Determine the (x, y) coordinate at the center of the cell enclosing the given text.  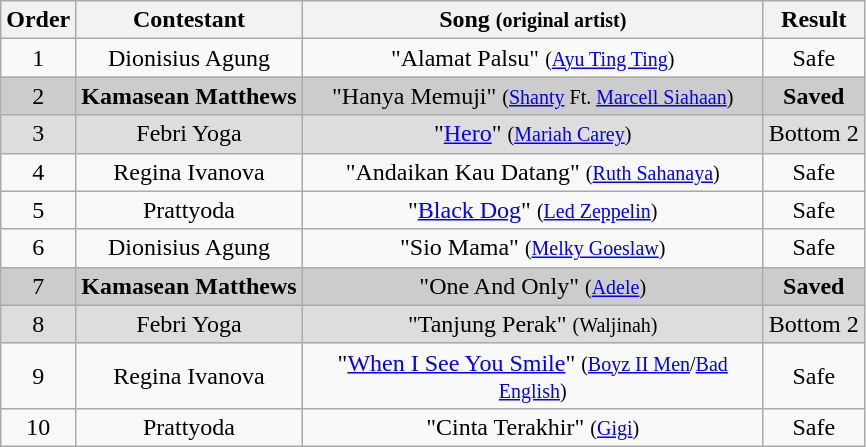
Song (original artist) (532, 20)
"Alamat Palsu" (Ayu Ting Ting) (532, 58)
Result (814, 20)
"Tanjung Perak" (Waljinah) (532, 324)
"Cinta Terakhir" (Gigi) (532, 427)
"When I See You Smile" (Boyz II Men/Bad English) (532, 376)
1 (38, 58)
6 (38, 248)
"Hanya Memuji" (Shanty Ft. Marcell Siahaan) (532, 96)
4 (38, 172)
5 (38, 210)
"Black Dog" (Led Zeppelin) (532, 210)
"Andaikan Kau Datang" (Ruth Sahanaya) (532, 172)
3 (38, 134)
"One And Only" (Adele) (532, 286)
Contestant (189, 20)
2 (38, 96)
10 (38, 427)
Order (38, 20)
8 (38, 324)
"Hero" (Mariah Carey) (532, 134)
"Sio Mama" (Melky Goeslaw) (532, 248)
7 (38, 286)
9 (38, 376)
